Extract the [x, y] coordinate from the center of the cell holding the provided text.  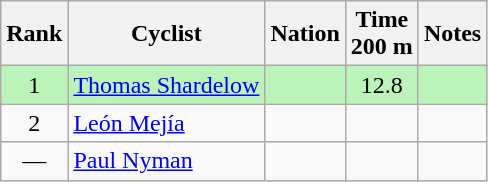
Rank [34, 34]
Nation [305, 34]
1 [34, 85]
Thomas Shardelow [166, 85]
2 [34, 123]
Time200 m [382, 34]
León Mejía [166, 123]
Paul Nyman [166, 161]
12.8 [382, 85]
— [34, 161]
Notes [452, 34]
Cyclist [166, 34]
